Output the (X, Y) coordinate of the center of the cell containing the given text.  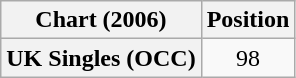
Chart (2006) (101, 20)
Position (248, 20)
98 (248, 58)
UK Singles (OCC) (101, 58)
